Output the [x, y] coordinate of the center of the cell containing the given text.  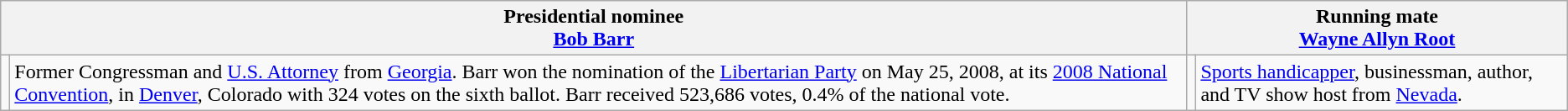
Sports handicapper, businessman, author, and TV show host from Nevada. [1382, 82]
Presidential nomineeBob Barr [594, 29]
Running mateWayne Allyn Root [1377, 29]
